Determine the [X, Y] coordinate at the center of the cell enclosing the given text.  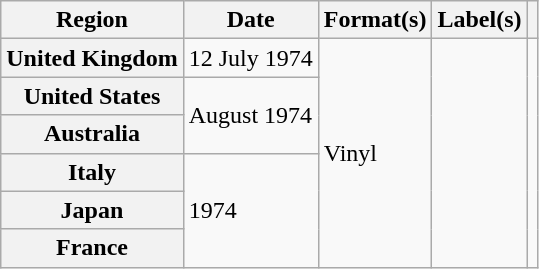
Label(s) [480, 20]
1974 [250, 210]
Vinyl [375, 153]
United States [92, 96]
Australia [92, 134]
Region [92, 20]
12 July 1974 [250, 58]
Italy [92, 172]
August 1974 [250, 115]
Date [250, 20]
Japan [92, 210]
France [92, 248]
United Kingdom [92, 58]
Format(s) [375, 20]
